From the cell containing the given text, extract its center point as [x, y] coordinate. 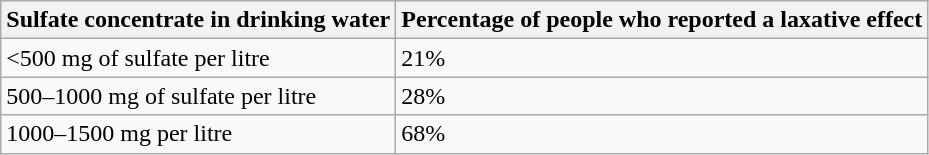
28% [662, 96]
21% [662, 58]
1000–1500 mg per litre [198, 134]
<500 mg of sulfate per litre [198, 58]
500–1000 mg of sulfate per litre [198, 96]
Sulfate concentrate in drinking water [198, 20]
Percentage of people who reported a laxative effect [662, 20]
68% [662, 134]
